Output the [X, Y] coordinate of the center of the cell containing the given text.  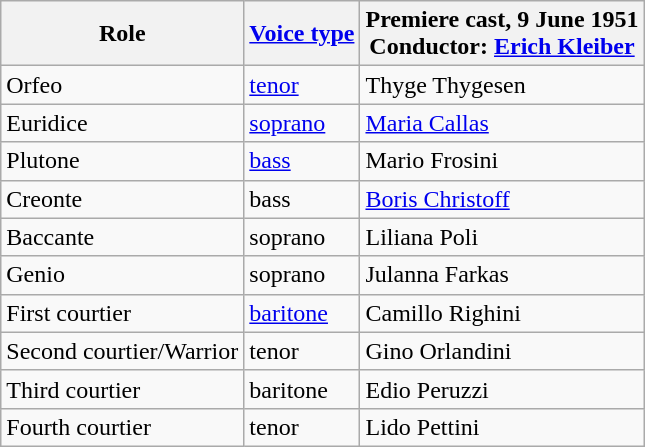
Third courtier [122, 389]
Edio Peruzzi [502, 389]
Lido Pettini [502, 427]
Baccante [122, 237]
First courtier [122, 313]
Boris Christoff [502, 199]
Maria Callas [502, 123]
Camillo Righini [502, 313]
Orfeo [122, 85]
Gino Orlandini [502, 351]
Genio [122, 275]
Premiere cast, 9 June 1951Conductor: Erich Kleiber [502, 34]
Voice type [302, 34]
Creonte [122, 199]
Julanna Farkas [502, 275]
Second courtier/Warrior [122, 351]
Euridice [122, 123]
Mario Frosini [502, 161]
Thyge Thygesen [502, 85]
Plutone [122, 161]
Fourth courtier [122, 427]
Role [122, 34]
Liliana Poli [502, 237]
